Return the (x, y) coordinate for the center point of the cell that contains the specified text.  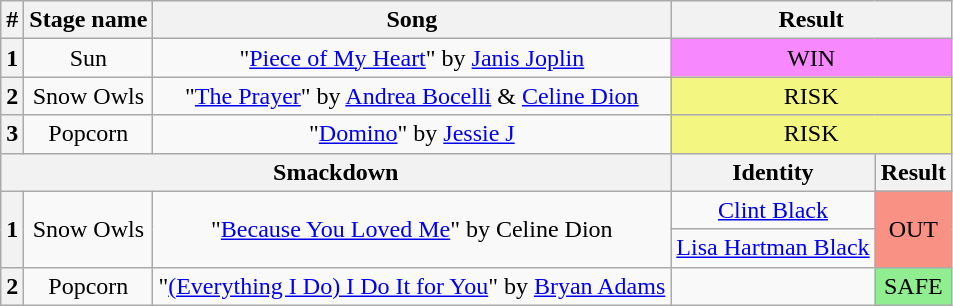
# (12, 20)
3 (12, 134)
Song (412, 20)
"Because You Loved Me" by Celine Dion (412, 229)
WIN (812, 58)
OUT (913, 229)
"Domino" by Jessie J (412, 134)
SAFE (913, 286)
Sun (88, 58)
Clint Black (773, 210)
Identity (773, 172)
Smackdown (336, 172)
"Piece of My Heart" by Janis Joplin (412, 58)
Lisa Hartman Black (773, 248)
Stage name (88, 20)
"(Everything I Do) I Do It for You" by Bryan Adams (412, 286)
"The Prayer" by Andrea Bocelli & Celine Dion (412, 96)
